Determine the [X, Y] coordinate at the center of the cell enclosing the given text.  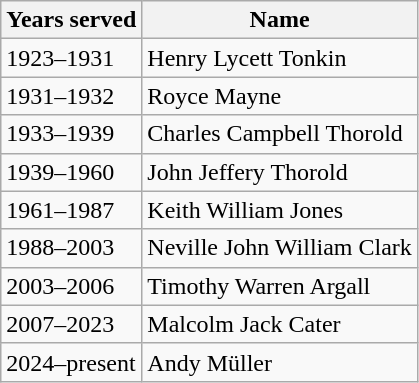
Timothy Warren Argall [280, 286]
Name [280, 20]
1933–1939 [72, 134]
Henry Lycett Tonkin [280, 58]
Malcolm Jack Cater [280, 324]
2024–present [72, 362]
Neville John William Clark [280, 248]
2007–2023 [72, 324]
Charles Campbell Thorold [280, 134]
John Jeffery Thorold [280, 172]
1923–1931 [72, 58]
1939–1960 [72, 172]
Royce Mayne [280, 96]
1988–2003 [72, 248]
1931–1932 [72, 96]
2003–2006 [72, 286]
Keith William Jones [280, 210]
Years served [72, 20]
Andy Müller [280, 362]
1961–1987 [72, 210]
